Extract the [X, Y] coordinate from the center of the cell holding the provided text.  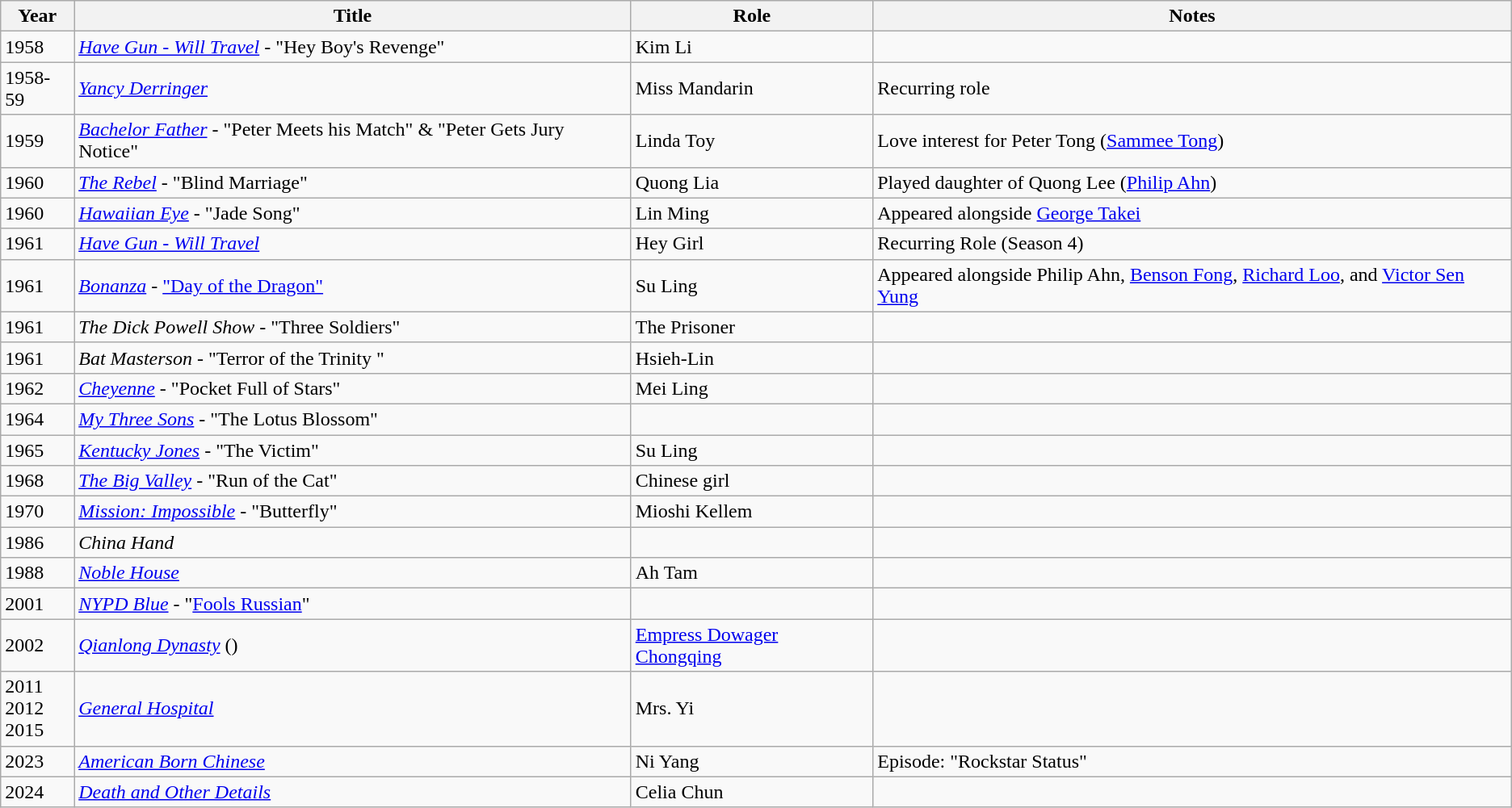
Miss Mandarin [752, 89]
Hawaiian Eye - "Jade Song" [353, 213]
Love interest for Peter Tong (Sammee Tong) [1192, 140]
Appeared alongside George Takei [1192, 213]
The Big Valley - "Run of the Cat" [353, 481]
My Three Sons - "The Lotus Blossom" [353, 419]
1965 [37, 450]
Noble House [353, 573]
Qianlong Dynasty () [353, 646]
2002 [37, 646]
1959 [37, 140]
2023 [37, 761]
The Rebel - "Blind Marriage" [353, 182]
1970 [37, 512]
2001 [37, 604]
Appeared alongside Philip Ahn, Benson Fong, Richard Loo, and Victor Sen Yung [1192, 286]
1964 [37, 419]
Death and Other Details [353, 792]
1958 [37, 47]
Ni Yang [752, 761]
2024 [37, 792]
Hsieh-Lin [752, 358]
Bachelor Father - "Peter Meets his Match" & "Peter Gets Jury Notice" [353, 140]
1968 [37, 481]
Chinese girl [752, 481]
Episode: "Rockstar Status" [1192, 761]
1958-59 [37, 89]
The Dick Powell Show - "Three Soldiers" [353, 327]
Have Gun - Will Travel - "Hey Boy's Revenge" [353, 47]
Lin Ming [752, 213]
Played daughter of Quong Lee (Philip Ahn) [1192, 182]
Hey Girl [752, 244]
Kim Li [752, 47]
Yancy Derringer [353, 89]
Title [353, 16]
Bonanza - "Day of the Dragon" [353, 286]
Recurring role [1192, 89]
Bat Masterson - "Terror of the Trinity " [353, 358]
Linda Toy [752, 140]
Mrs. Yi [752, 709]
Empress Dowager Chongqing [752, 646]
American Born Chinese [353, 761]
Mission: Impossible - "Butterfly" [353, 512]
Celia Chun [752, 792]
1986 [37, 542]
Kentucky Jones - "The Victim" [353, 450]
Mioshi Kellem [752, 512]
1988 [37, 573]
Cheyenne - "Pocket Full of Stars" [353, 388]
Notes [1192, 16]
Mei Ling [752, 388]
NYPD Blue - "Fools Russian" [353, 604]
China Hand [353, 542]
1962 [37, 388]
Year [37, 16]
Ah Tam [752, 573]
General Hospital [353, 709]
Recurring Role (Season 4) [1192, 244]
The Prisoner [752, 327]
201120122015 [37, 709]
Role [752, 16]
Have Gun - Will Travel [353, 244]
Quong Lia [752, 182]
